Capture the cell that displays the provided text and extract its (x, y) central coordinate. 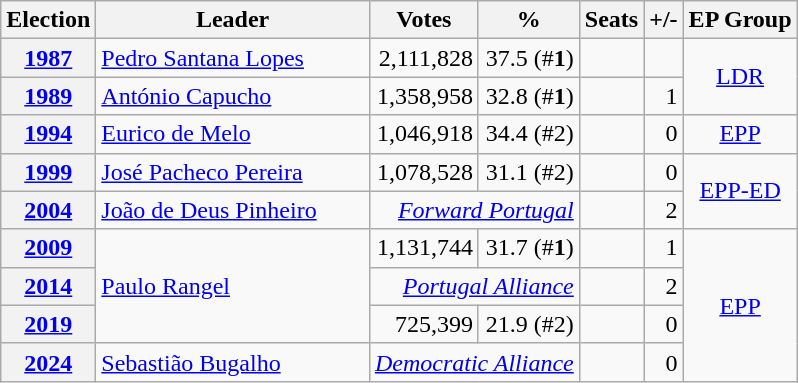
João de Deus Pinheiro (233, 210)
Leader (233, 20)
2009 (48, 248)
2004 (48, 210)
725,399 (424, 324)
EPP-ED (740, 191)
2024 (48, 362)
Democratic Alliance (474, 362)
2019 (48, 324)
LDR (740, 77)
Votes (424, 20)
Election (48, 20)
1,358,958 (424, 96)
1999 (48, 172)
% (528, 20)
José Pacheco Pereira (233, 172)
Eurico de Melo (233, 134)
1994 (48, 134)
1989 (48, 96)
1,078,528 (424, 172)
21.9 (#2) (528, 324)
2014 (48, 286)
34.4 (#2) (528, 134)
2,111,828 (424, 58)
1,131,744 (424, 248)
1987 (48, 58)
+/- (664, 20)
37.5 (#1) (528, 58)
Paulo Rangel (233, 286)
Forward Portugal (474, 210)
31.7 (#1) (528, 248)
Pedro Santana Lopes (233, 58)
EP Group (740, 20)
António Capucho (233, 96)
Portugal Alliance (474, 286)
Sebastião Bugalho (233, 362)
31.1 (#2) (528, 172)
32.8 (#1) (528, 96)
1,046,918 (424, 134)
Seats (611, 20)
